Provide the [X, Y] coordinate of the cell's center where the given text is located.  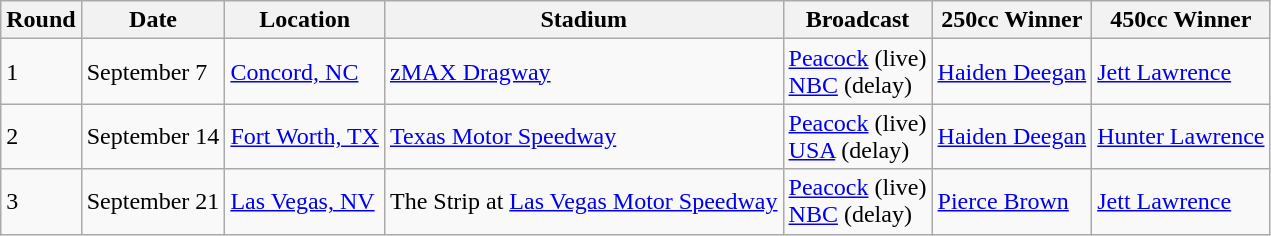
Las Vegas, NV [305, 202]
3 [41, 202]
Texas Motor Speedway [584, 136]
250cc Winner [1012, 20]
Peacock (live) USA (delay) [858, 136]
The Strip at Las Vegas Motor Speedway [584, 202]
Fort Worth, TX [305, 136]
Pierce Brown [1012, 202]
Hunter Lawrence [1181, 136]
Round [41, 20]
Date [153, 20]
1 [41, 72]
Stadium [584, 20]
Broadcast [858, 20]
Location [305, 20]
September 7 [153, 72]
450cc Winner [1181, 20]
2 [41, 136]
September 21 [153, 202]
zMAX Dragway [584, 72]
September 14 [153, 136]
Concord, NC [305, 72]
